Identify which cell holds the provided text, then report its (X, Y) central coordinate. 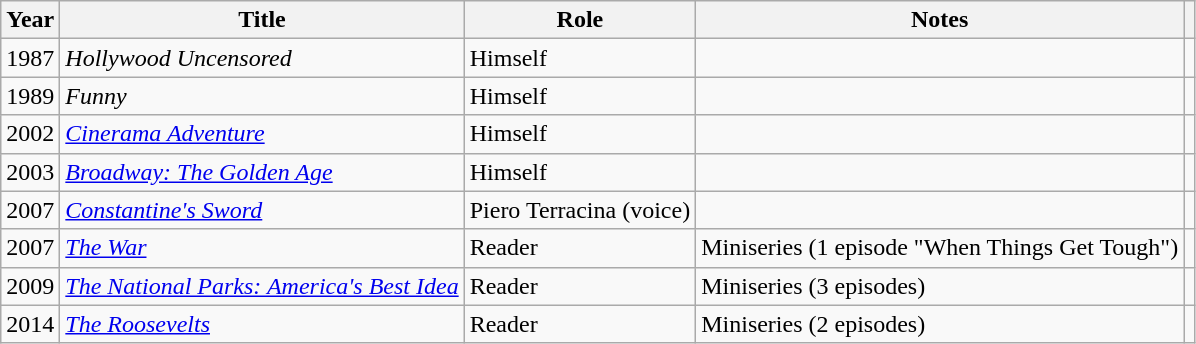
Hollywood Uncensored (262, 58)
1987 (30, 58)
Miniseries (3 episodes) (940, 286)
Cinerama Adventure (262, 134)
Role (580, 20)
Broadway: The Golden Age (262, 172)
Notes (940, 20)
Funny (262, 96)
Constantine's Sword (262, 210)
2009 (30, 286)
The War (262, 248)
1989 (30, 96)
The National Parks: America's Best Idea (262, 286)
2002 (30, 134)
Miniseries (2 episodes) (940, 324)
Piero Terracina (voice) (580, 210)
Year (30, 20)
2003 (30, 172)
Miniseries (1 episode "When Things Get Tough") (940, 248)
The Roosevelts (262, 324)
2014 (30, 324)
Title (262, 20)
